Scan for the cell matching the given text and deliver its (X, Y) coordinate at center. 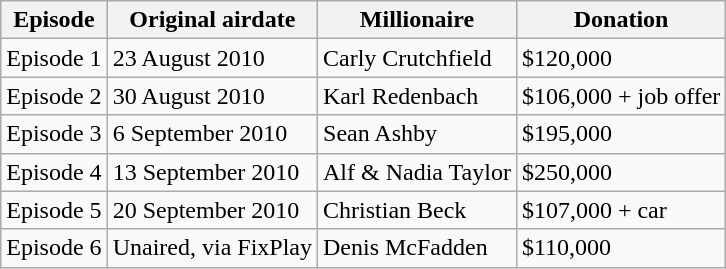
Alf & Nadia Taylor (418, 172)
$250,000 (620, 172)
Episode 3 (54, 134)
Episode 6 (54, 248)
Millionaire (418, 20)
$110,000 (620, 248)
13 September 2010 (212, 172)
Episode 1 (54, 58)
Episode 4 (54, 172)
Denis McFadden (418, 248)
$107,000 + car (620, 210)
$120,000 (620, 58)
Episode (54, 20)
20 September 2010 (212, 210)
Unaired, via FixPlay (212, 248)
23 August 2010 (212, 58)
30 August 2010 (212, 96)
Sean Ashby (418, 134)
Original airdate (212, 20)
6 September 2010 (212, 134)
Episode 5 (54, 210)
$195,000 (620, 134)
Carly Crutchfield (418, 58)
Karl Redenbach (418, 96)
Donation (620, 20)
$106,000 + job offer (620, 96)
Episode 2 (54, 96)
Christian Beck (418, 210)
